For the text-containing cell, return its midpoint in [X, Y] coordinate format. 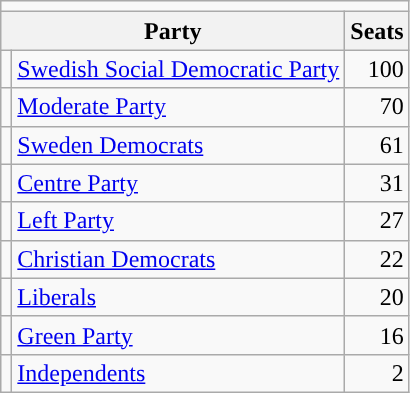
31 [377, 183]
Left Party [178, 221]
16 [377, 335]
Christian Democrats [178, 259]
Sweden Democrats [178, 145]
70 [377, 107]
Green Party [178, 335]
27 [377, 221]
22 [377, 259]
Party [173, 31]
100 [377, 69]
Centre Party [178, 183]
61 [377, 145]
2 [377, 373]
20 [377, 297]
Swedish Social Democratic Party [178, 69]
Seats [377, 31]
Liberals [178, 297]
Moderate Party [178, 107]
Independents [178, 373]
